Locate the cell with the specified text and output its [X, Y] center coordinate. 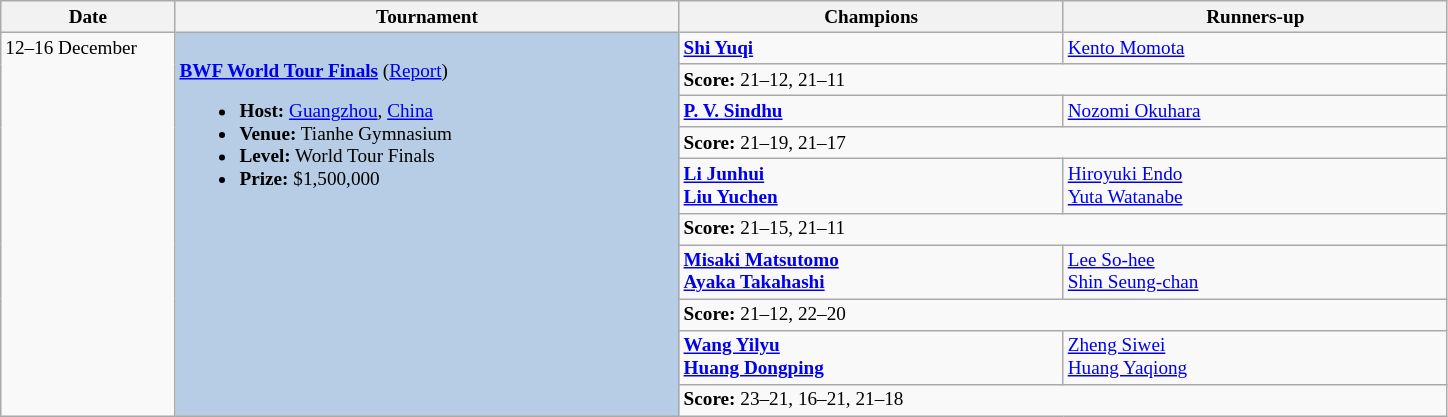
Score: 21–12, 22–20 [1063, 315]
Champions [871, 17]
12–16 December [88, 224]
Nozomi Okuhara [1255, 111]
Wang Yilyu Huang Dongping [871, 357]
P. V. Sindhu [871, 111]
Zheng Siwei Huang Yaqiong [1255, 357]
Score: 21–19, 21–17 [1063, 143]
Tournament [427, 17]
Score: 23–21, 16–21, 21–18 [1063, 400]
BWF World Tour Finals (Report)Host: Guangzhou, ChinaVenue: Tianhe GymnasiumLevel: World Tour FinalsPrize: $1,500,000 [427, 224]
Misaki Matsutomo Ayaka Takahashi [871, 272]
Hiroyuki Endo Yuta Watanabe [1255, 186]
Shi Yuqi [871, 48]
Lee So-hee Shin Seung-chan [1255, 272]
Date [88, 17]
Kento Momota [1255, 48]
Score: 21–15, 21–11 [1063, 229]
Li Junhui Liu Yuchen [871, 186]
Score: 21–12, 21–11 [1063, 80]
Runners-up [1255, 17]
